Provide the (x, y) coordinate of the cell's center where the given text is located.  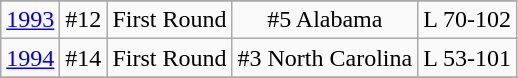
#3 North Carolina (325, 58)
L 53-101 (468, 58)
1994 (30, 58)
#14 (84, 58)
#5 Alabama (325, 20)
L 70-102 (468, 20)
1993 (30, 20)
#12 (84, 20)
